Provide the [x, y] coordinate of the cell's center where the given text is located.  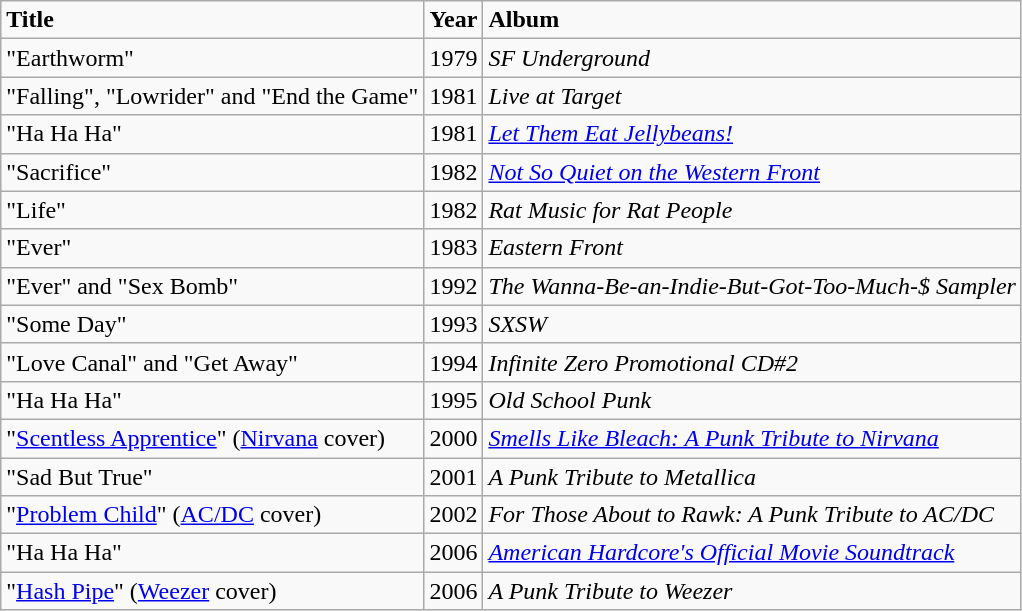
Old School Punk [752, 400]
A Punk Tribute to Weezer [752, 591]
1993 [454, 324]
2002 [454, 515]
SF Underground [752, 58]
1995 [454, 400]
"Problem Child" (AC/DC cover) [212, 515]
Infinite Zero Promotional CD#2 [752, 362]
The Wanna-Be-an-Indie-But-Got-Too-Much-$ Sampler [752, 286]
Album [752, 20]
"Some Day" [212, 324]
"Love Canal" and "Get Away" [212, 362]
"Ever" and "Sex Bomb" [212, 286]
"Sacrifice" [212, 172]
SXSW [752, 324]
American Hardcore's Official Movie Soundtrack [752, 553]
For Those About to Rawk: A Punk Tribute to AC/DC [752, 515]
1983 [454, 248]
Smells Like Bleach: A Punk Tribute to Nirvana [752, 438]
Title [212, 20]
2001 [454, 477]
"Sad But True" [212, 477]
1992 [454, 286]
"Earthworm" [212, 58]
Live at Target [752, 96]
Year [454, 20]
"Ever" [212, 248]
Not So Quiet on the Western Front [752, 172]
A Punk Tribute to Metallica [752, 477]
Eastern Front [752, 248]
1994 [454, 362]
"Life" [212, 210]
"Scentless Apprentice" (Nirvana cover) [212, 438]
Let Them Eat Jellybeans! [752, 134]
"Hash Pipe" (Weezer cover) [212, 591]
1979 [454, 58]
"Falling", "Lowrider" and "End the Game" [212, 96]
2000 [454, 438]
Rat Music for Rat People [752, 210]
